Search for the cell housing the specified text and yield its [X, Y] center coordinate. 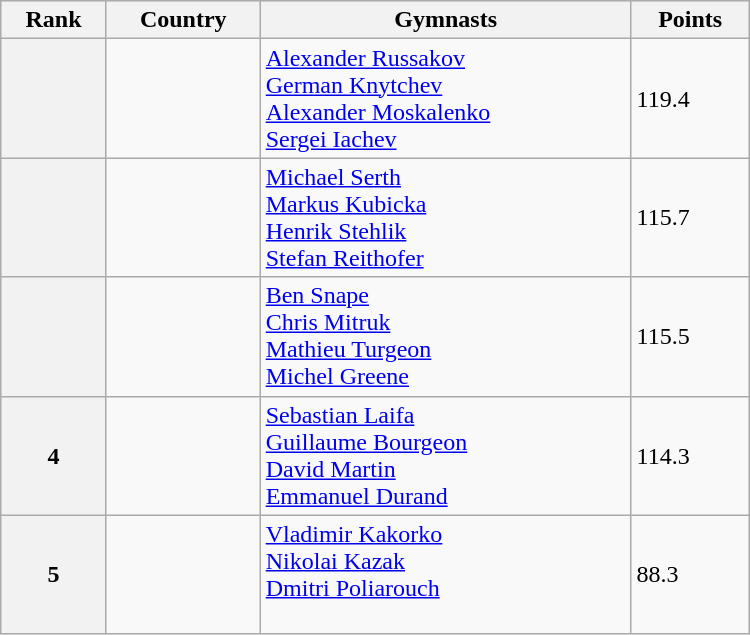
Country [183, 20]
114.3 [690, 456]
Points [690, 20]
Michael Serth Markus Kubicka Henrik Stehlik Stefan Reithofer [446, 218]
Gymnasts [446, 20]
Ben Snape Chris Mitruk Mathieu Turgeon Michel Greene [446, 336]
4 [54, 456]
Vladimir Kakorko Nikolai Kazak Dmitri Poliarouch [446, 574]
115.5 [690, 336]
Rank [54, 20]
115.7 [690, 218]
5 [54, 574]
119.4 [690, 98]
Sebastian Laifa Guillaume Bourgeon David Martin Emmanuel Durand [446, 456]
88.3 [690, 574]
Alexander Russakov German Knytchev Alexander Moskalenko Sergei Iachev [446, 98]
